Scan for the cell matching the given text and deliver its [x, y] coordinate at center. 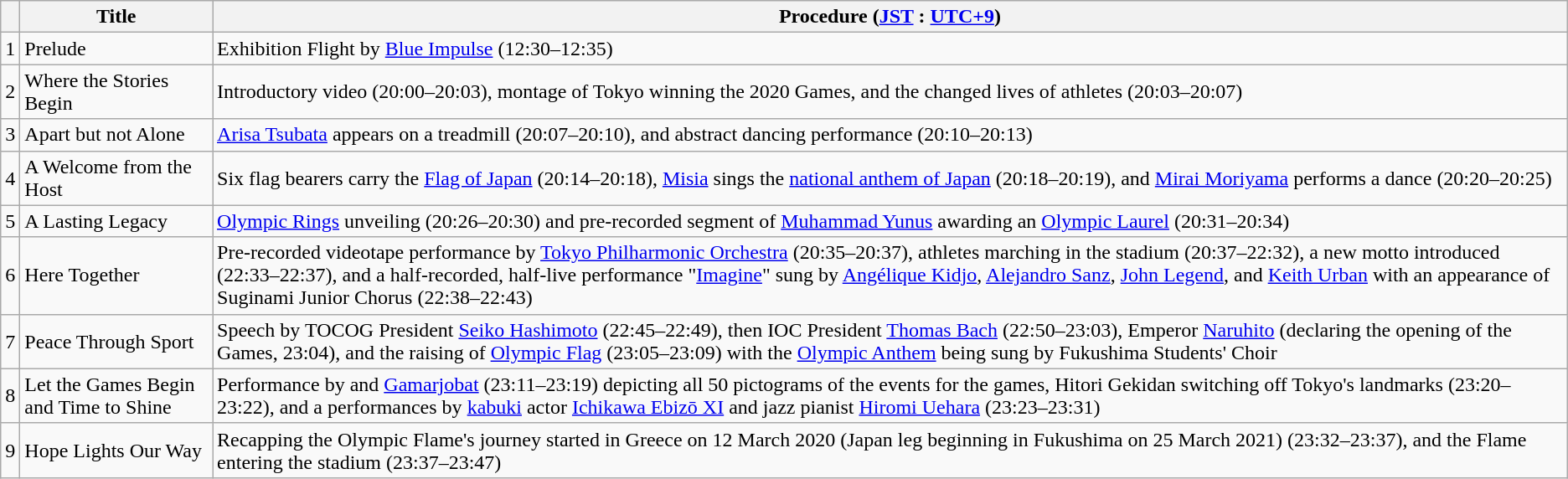
5 [10, 221]
8 [10, 395]
4 [10, 178]
Arisa Tsubata appears on a treadmill (20:07–20:10), and abstract dancing performance (20:10–20:13) [890, 135]
9 [10, 451]
Here Together [116, 276]
Hope Lights Our Way [116, 451]
6 [10, 276]
A Lasting Legacy [116, 221]
Apart but not Alone [116, 135]
Olympic Rings unveiling (20:26–20:30) and pre-recorded segment of Muhammad Yunus awarding an Olympic Laurel (20:31–20:34) [890, 221]
3 [10, 135]
Where the Stories Begin [116, 92]
Introductory video (20:00–20:03), montage of Tokyo winning the 2020 Games, and the changed lives of athletes (20:03–20:07) [890, 92]
Peace Through Sport [116, 342]
Procedure (JST : UTC+9) [890, 17]
7 [10, 342]
1 [10, 49]
Let the Games Begin and Time to Shine [116, 395]
Prelude [116, 49]
2 [10, 92]
A Welcome from the Host [116, 178]
Title [116, 17]
Exhibition Flight by Blue Impulse (12:30–12:35) [890, 49]
